From the cell containing the given text, extract its center point as (x, y) coordinate. 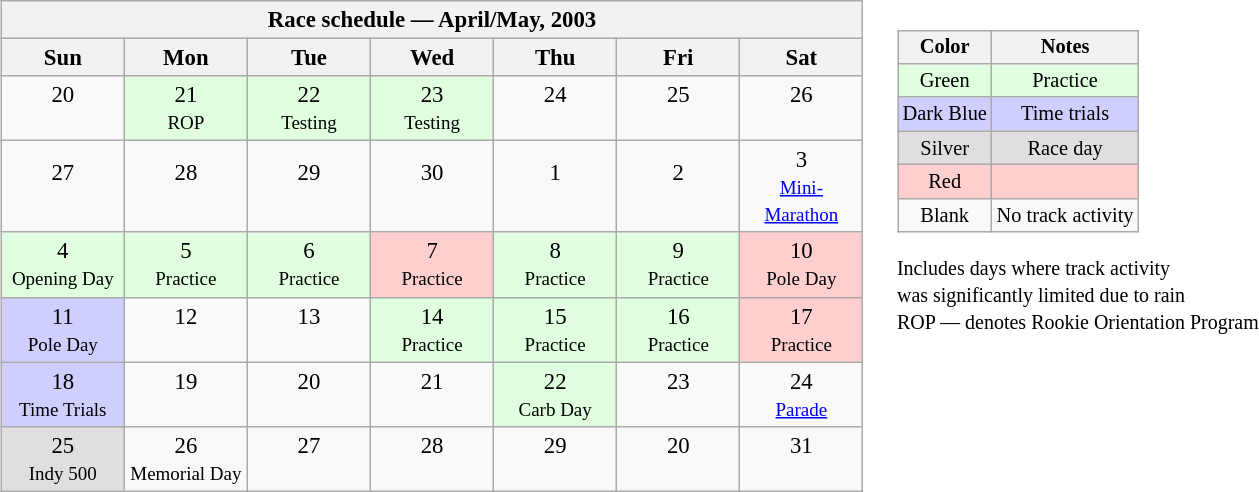
Dark Blue (945, 114)
18Time Trials (62, 394)
13 (308, 330)
12 (186, 330)
4Opening Day (62, 264)
31 (802, 458)
Race day (1066, 148)
22Carb Day (556, 394)
7Practice (432, 264)
30 (432, 187)
Sat (802, 58)
15Practice (556, 330)
24Parade (802, 394)
Blank (945, 215)
9Practice (678, 264)
26Memorial Day (186, 458)
26 (802, 108)
3Mini-Marathon (802, 187)
17Practice (802, 330)
8Practice (556, 264)
10Pole Day (802, 264)
21 (432, 394)
Practice (1066, 81)
2 (678, 187)
23 (678, 394)
Green (945, 81)
No track activity (1066, 215)
19 (186, 394)
Sun (62, 58)
25 (678, 108)
11Pole Day (62, 330)
Silver (945, 148)
Mon (186, 58)
Tue (308, 58)
24 (556, 108)
Red (945, 182)
16Practice (678, 330)
23Testing (432, 108)
25Indy 500 (62, 458)
14Practice (432, 330)
22Testing (308, 108)
5Practice (186, 264)
Fri (678, 58)
1 (556, 187)
Time trials (1066, 114)
Notes (1066, 47)
Race schedule — April/May, 2003 (432, 20)
6Practice (308, 264)
Thu (556, 58)
Color (945, 47)
21ROP (186, 108)
Wed (432, 58)
